Capture the cell that displays the provided text and extract its [X, Y] central coordinate. 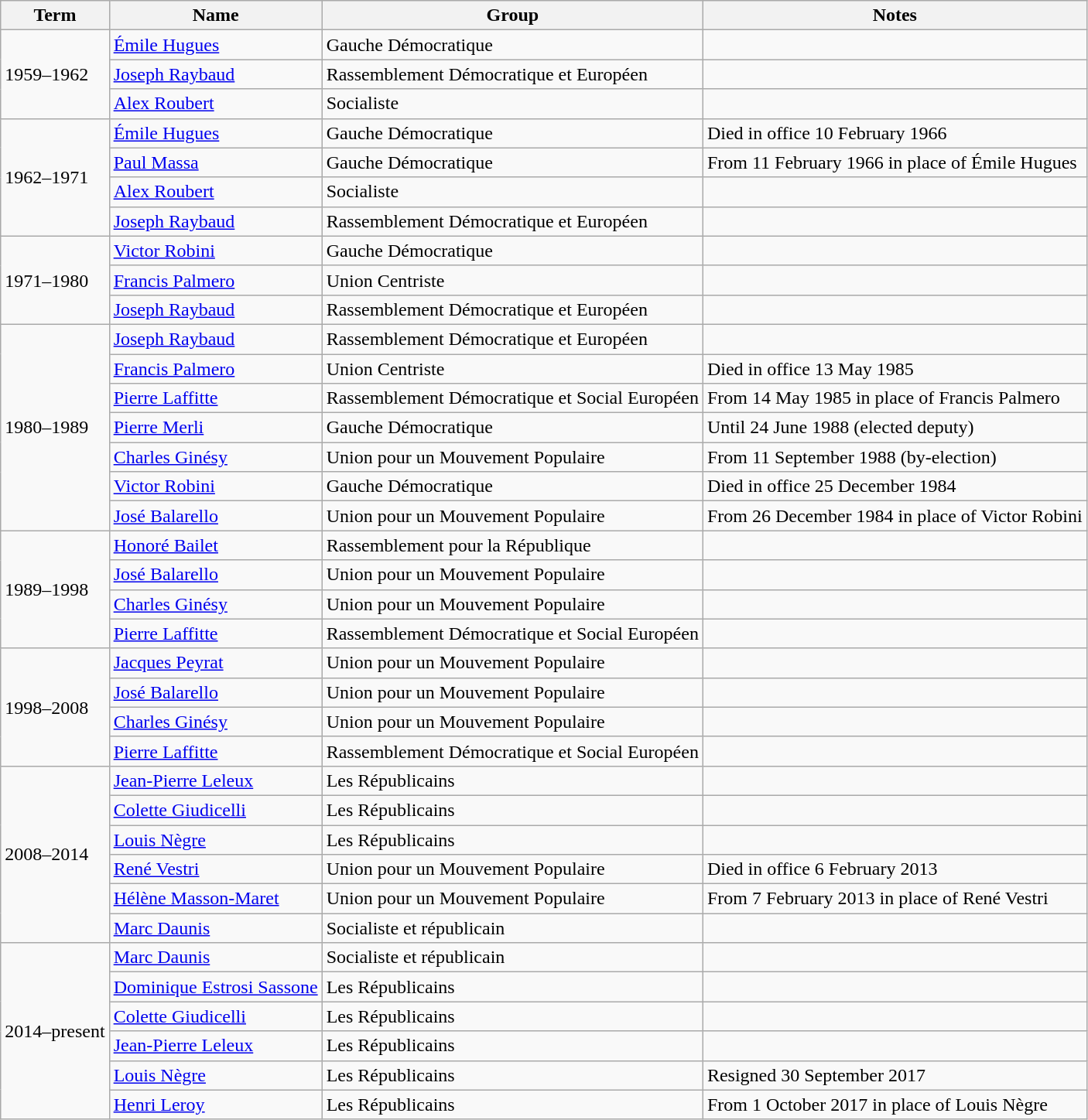
René Vestri [215, 869]
Until 24 June 1988 (elected deputy) [895, 428]
1962–1971 [55, 177]
From 7 February 2013 in place of René Vestri [895, 899]
1971–1980 [55, 280]
Resigned 30 September 2017 [895, 1075]
Name [215, 15]
1959–1962 [55, 74]
Died in office 6 February 2013 [895, 869]
From 26 December 1984 in place of Victor Robini [895, 516]
Died in office 25 December 1984 [895, 487]
From 11 September 1988 (by-election) [895, 457]
Honoré Bailet [215, 545]
From 14 May 1985 in place of Francis Palmero [895, 398]
Pierre Merli [215, 428]
1998–2008 [55, 707]
Group [512, 15]
1980–1989 [55, 427]
2014–present [55, 1031]
From 1 October 2017 in place of Louis Nègre [895, 1105]
Paul Massa [215, 162]
Henri Leroy [215, 1105]
Term [55, 15]
From 11 February 1966 in place of Émile Hugues [895, 162]
Dominique Estrosi Sassone [215, 987]
Died in office 10 February 1966 [895, 133]
2008–2014 [55, 854]
Notes [895, 15]
Died in office 13 May 1985 [895, 369]
1989–1998 [55, 589]
Rassemblement pour la République [512, 545]
Hélène Masson-Maret [215, 899]
Jacques Peyrat [215, 663]
